Return the [x, y] coordinate for the center point of the cell that contains the specified text.  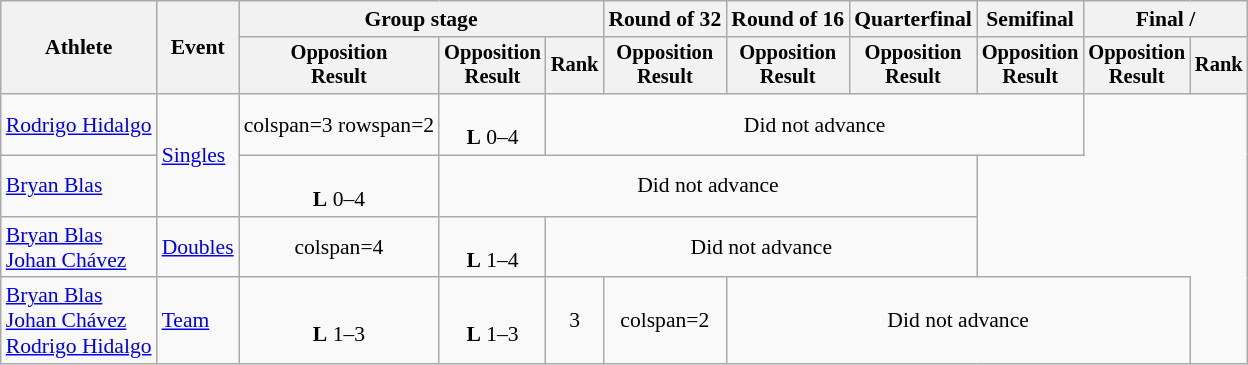
Rodrigo Hidalgo [79, 124]
Bryan BlasJohan ChávezRodrigo Hidalgo [79, 322]
Bryan Blas [79, 186]
Round of 16 [788, 19]
colspan=3 rowspan=2 [340, 124]
Event [198, 48]
L 1–4 [492, 248]
Final / [1165, 19]
Doubles [198, 248]
Round of 32 [664, 19]
colspan=4 [340, 248]
Bryan BlasJohan Chávez [79, 248]
Singles [198, 155]
Athlete [79, 48]
Semifinal [1030, 19]
Group stage [422, 19]
Quarterfinal [913, 19]
colspan=2 [664, 322]
Team [198, 322]
3 [575, 322]
